Determine the [X, Y] coordinate at the center of the cell enclosing the given text.  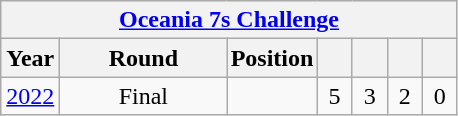
Oceania 7s Challenge [230, 20]
Final [144, 96]
2 [404, 96]
Position [272, 58]
Round [144, 58]
5 [334, 96]
2022 [30, 96]
0 [440, 96]
3 [370, 96]
Year [30, 58]
